Pinpoint the cell where the given text exists, returning its (X, Y) midpoint coordinate. 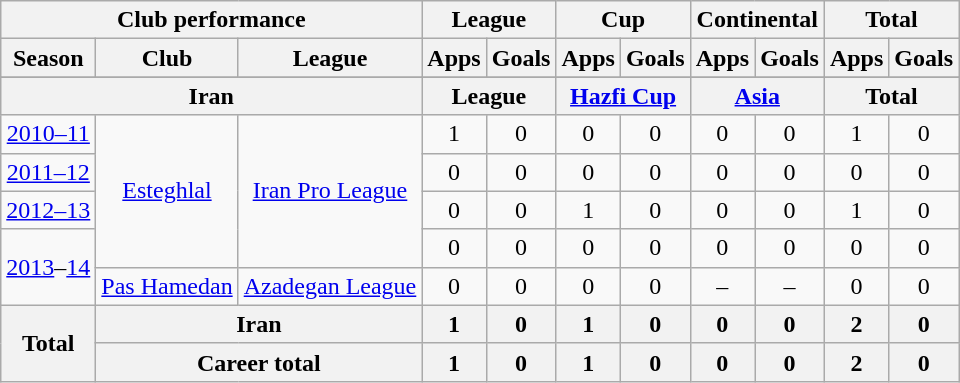
2010–11 (48, 134)
Esteghlal (167, 191)
Iran Pro League (330, 191)
Asia (757, 96)
Hazfi Cup (623, 96)
Club (167, 58)
2013–14 (48, 267)
Club performance (212, 20)
Pas Hamedan (167, 286)
2012–13 (48, 210)
Continental (757, 20)
Cup (623, 20)
Season (48, 58)
Azadegan League (330, 286)
Career total (259, 362)
2011–12 (48, 172)
